Output the [X, Y] coordinate of the center of the cell containing the given text.  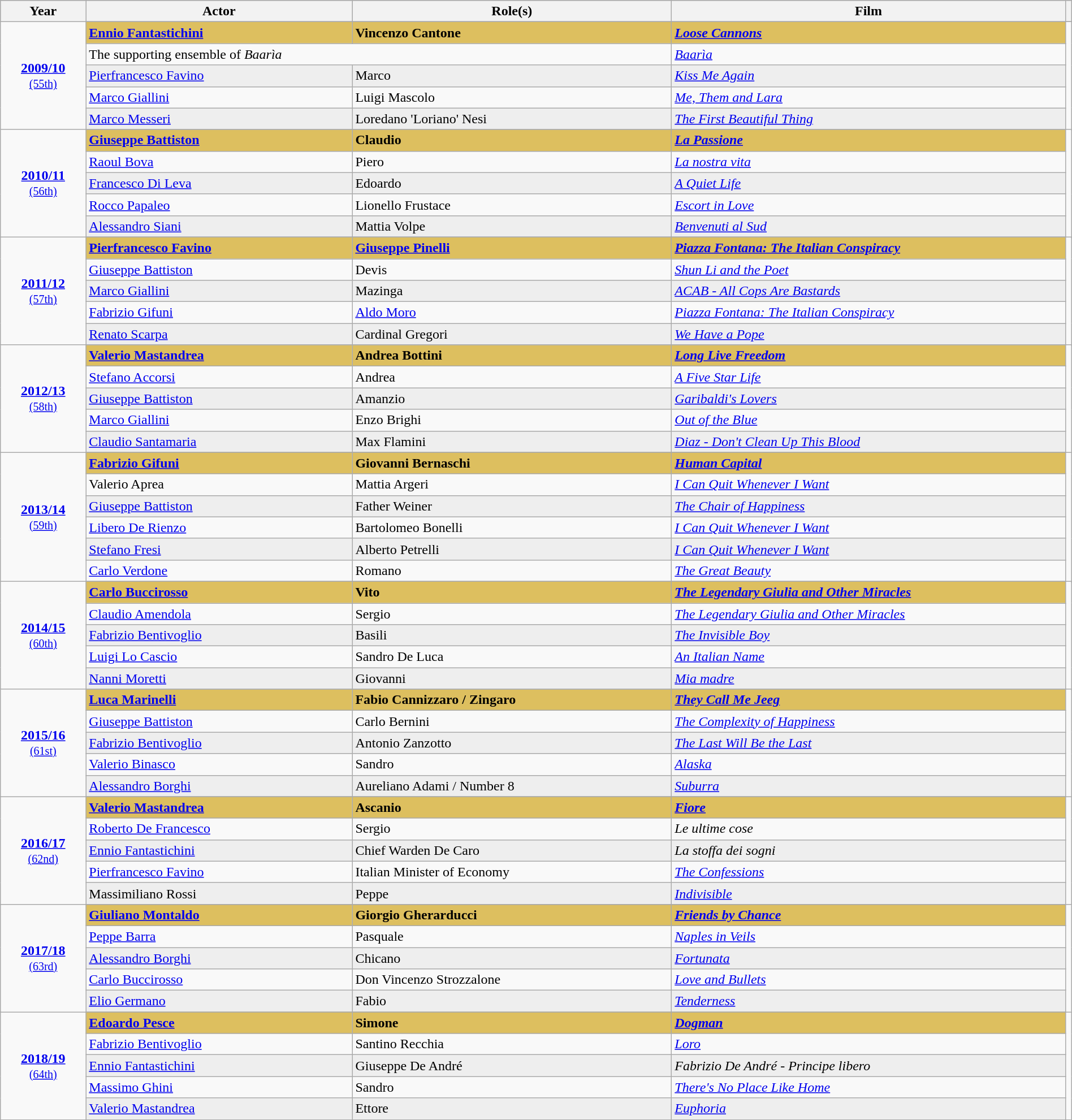
Nanni Moretti [219, 678]
Escort in Love [868, 205]
Ascanio [512, 807]
Max Flamini [512, 442]
Luigi Lo Cascio [219, 657]
Andrea [512, 377]
Luigi Mascolo [512, 97]
Aureliano Adami / Number 8 [512, 786]
Long Live Freedom [868, 356]
Fortunata [868, 958]
Valerio Binasco [219, 764]
Giuseppe De André [512, 1066]
Renato Scarpa [219, 334]
2015/16(61st) [43, 743]
Bartolomeo Bonelli [512, 527]
Kiss Me Again [868, 76]
Devis [512, 270]
2010/11(56th) [43, 183]
Libero De Rienzo [219, 527]
Aldo Moro [512, 313]
They Call Me Jeeg [868, 700]
Marco [512, 76]
Claudio Amendola [219, 613]
Stefano Fresi [219, 549]
2013/14(59th) [43, 517]
The supporting ensemble of Baarìa [379, 54]
Basili [512, 635]
Actor [219, 11]
Roberto De Francesco [219, 829]
Giuliano Montaldo [219, 915]
The Confessions [868, 872]
Valerio Aprea [219, 485]
Father Weiner [512, 506]
Giovanni [512, 678]
Edoardo [512, 183]
The Invisible Boy [868, 635]
Carlo Bernini [512, 721]
Claudio Santamaria [219, 442]
Mazinga [512, 291]
Sandro De Luca [512, 657]
Marco Messeri [219, 119]
2012/13(58th) [43, 399]
There's No Place Like Home [868, 1087]
Alberto Petrelli [512, 549]
Mattia Volpe [512, 226]
Vito [512, 592]
Fabrizio De André - Principe libero [868, 1066]
Loose Cannons [868, 33]
Le ultime cose [868, 829]
Friends by Chance [868, 915]
A Quiet Life [868, 183]
An Italian Name [868, 657]
Mattia Argeri [512, 485]
Giorgio Gherarducci [512, 915]
2014/15(60th) [43, 635]
Giovanni Bernaschi [512, 463]
Don Vincenzo Strozzalone [512, 980]
A Five Star Life [868, 377]
Francesco Di Leva [219, 183]
The Complexity of Happiness [868, 721]
2018/19(64th) [43, 1066]
Film [868, 11]
Role(s) [512, 11]
The Chair of Happiness [868, 506]
Euphoria [868, 1109]
Baarìa [868, 54]
Antonio Zanzotto [512, 743]
ACAB - All Cops Are Bastards [868, 291]
Chief Warden De Caro [512, 850]
Santino Recchia [512, 1044]
Giuseppe Pinelli [512, 248]
We Have a Pope [868, 334]
Piero [512, 162]
Fabio [512, 1001]
The First Beautiful Thing [868, 119]
Massimiliano Rossi [219, 893]
Diaz - Don't Clean Up This Blood [868, 442]
Enzo Brighi [512, 420]
Human Capital [868, 463]
Out of the Blue [868, 420]
Garibaldi's Lovers [868, 399]
2017/18(63rd) [43, 958]
Raoul Bova [219, 162]
Chicano [512, 958]
Shun Li and the Poet [868, 270]
Loredano 'Loriano' Nesi [512, 119]
Fiore [868, 807]
Rocco Papaleo [219, 205]
Benvenuti al Sud [868, 226]
Fabio Cannizzaro / Zingaro [512, 700]
Ettore [512, 1109]
Cardinal Gregori [512, 334]
Elio Germano [219, 1001]
Claudio [512, 140]
Love and Bullets [868, 980]
Andrea Bottini [512, 356]
Me, Them and Lara [868, 97]
Vincenzo Cantone [512, 33]
La stoffa dei sogni [868, 850]
Indivisible [868, 893]
Pasquale [512, 936]
Edoardo Pesce [219, 1023]
Peppe [512, 893]
Peppe Barra [219, 936]
2009/10(55th) [43, 76]
Stefano Accorsi [219, 377]
La Passione [868, 140]
Italian Minister of Economy [512, 872]
Amanzio [512, 399]
2016/17(62nd) [43, 850]
Alessandro Siani [219, 226]
Luca Marinelli [219, 700]
Simone [512, 1023]
The Great Beauty [868, 570]
Massimo Ghini [219, 1087]
Naples in Veils [868, 936]
Lionello Frustace [512, 205]
Carlo Verdone [219, 570]
Tenderness [868, 1001]
La nostra vita [868, 162]
The Last Will Be the Last [868, 743]
Year [43, 11]
Romano [512, 570]
Suburra [868, 786]
Mia madre [868, 678]
Loro [868, 1044]
2011/12(57th) [43, 291]
Alaska [868, 764]
Dogman [868, 1023]
